Capture the cell that displays the provided text and extract its [x, y] central coordinate. 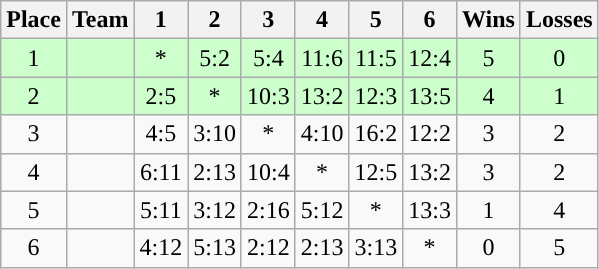
4:5 [161, 134]
Wins [488, 20]
4:10 [322, 134]
5:12 [322, 210]
16:2 [376, 134]
12:4 [430, 58]
13:5 [430, 96]
5:2 [215, 58]
10:3 [268, 96]
Losses [559, 20]
4:12 [161, 248]
11:6 [322, 58]
5:4 [268, 58]
11:5 [376, 58]
Team [100, 20]
13:3 [430, 210]
3:13 [376, 248]
3:12 [215, 210]
12:3 [376, 96]
Place [34, 20]
5:11 [161, 210]
10:4 [268, 172]
6:11 [161, 172]
12:2 [430, 134]
2:12 [268, 248]
2:5 [161, 96]
3:10 [215, 134]
5:13 [215, 248]
2:16 [268, 210]
12:5 [376, 172]
